Return the (x, y) coordinate for the center point of the cell that contains the specified text.  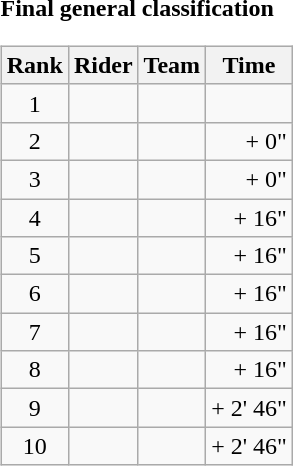
Time (250, 65)
5 (34, 256)
4 (34, 217)
8 (34, 370)
Rider (103, 65)
9 (34, 408)
Rank (34, 65)
7 (34, 332)
Team (172, 65)
1 (34, 103)
10 (34, 446)
2 (34, 141)
3 (34, 179)
6 (34, 294)
